Output the (X, Y) coordinate of the center of the cell containing the given text.  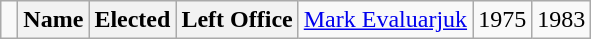
1975 (502, 20)
1983 (562, 20)
Name (54, 20)
Left Office (237, 20)
Mark Evaluarjuk (385, 20)
Elected (132, 20)
